Return the [X, Y] coordinate for the center point of the cell that contains the specified text.  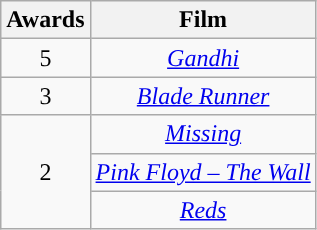
Film [203, 20]
2 [46, 172]
Reds [203, 210]
Missing [203, 134]
3 [46, 96]
Blade Runner [203, 96]
Awards [46, 20]
5 [46, 58]
Pink Floyd – The Wall [203, 172]
Gandhi [203, 58]
